Search for the cell housing the specified text and yield its [X, Y] center coordinate. 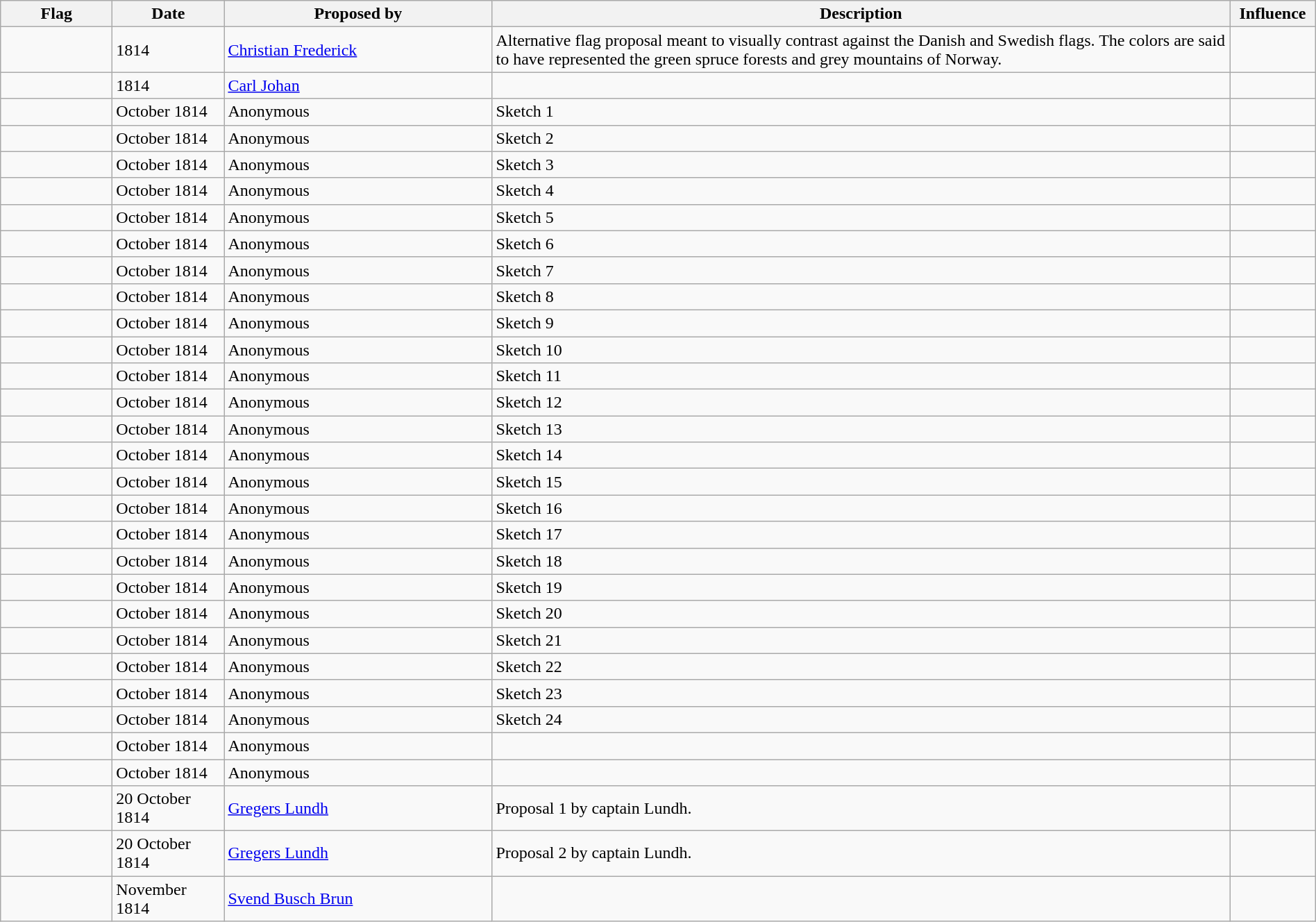
Sketch 8 [861, 296]
Christian Frederick [358, 50]
Sketch 10 [861, 349]
November 1814 [168, 898]
Sketch 11 [861, 376]
Sketch 9 [861, 323]
Sketch 2 [861, 138]
Sketch 15 [861, 482]
Proposal 2 by captain Lundh. [861, 854]
Sketch 16 [861, 508]
Proposed by [358, 14]
Sketch 1 [861, 112]
Carl Johan [358, 85]
Sketch 6 [861, 244]
Sketch 17 [861, 535]
Sketch 13 [861, 429]
Sketch 14 [861, 455]
Sketch 21 [861, 640]
Sketch 23 [861, 693]
Flag [57, 14]
Sketch 3 [861, 165]
Sketch 12 [861, 403]
Sketch 4 [861, 191]
Influence [1273, 14]
Sketch 20 [861, 614]
Sketch 24 [861, 719]
Sketch 22 [861, 667]
Sketch 18 [861, 561]
Date [168, 14]
Sketch 5 [861, 217]
Sketch 19 [861, 587]
Svend Busch Brun [358, 898]
Sketch 7 [861, 270]
Description [861, 14]
Proposal 1 by captain Lundh. [861, 808]
